Return [x, y] of the center of cell containing provided text 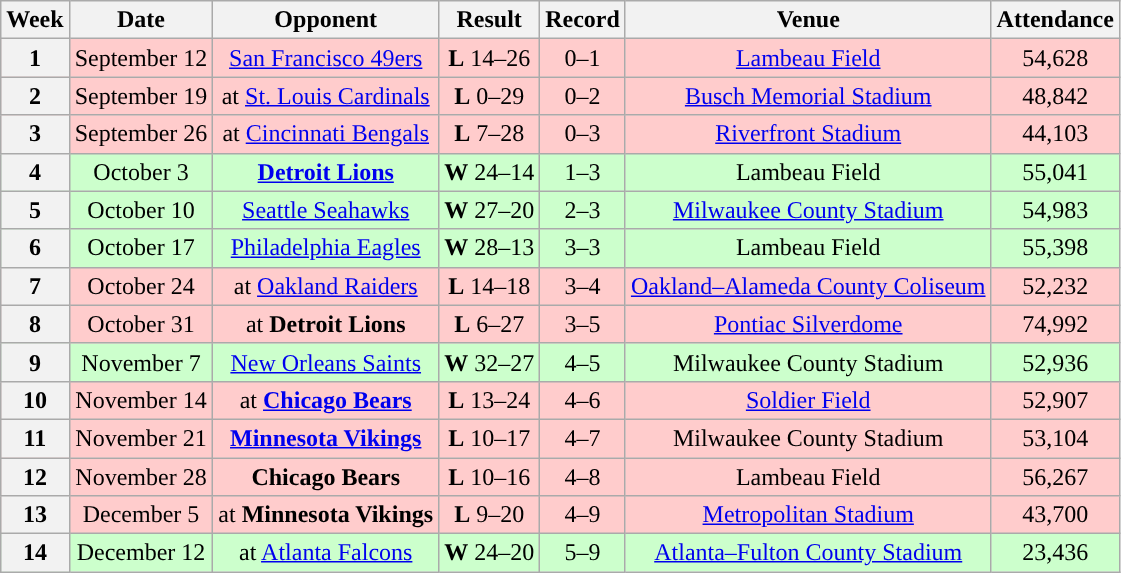
W 24–20 [490, 553]
October 24 [141, 286]
Opponent [326, 20]
at Minnesota Vikings [326, 515]
52,936 [1055, 362]
November 21 [141, 438]
10 [35, 400]
0–2 [583, 96]
at Cincinnati Bengals [326, 134]
54,628 [1055, 58]
L 0–29 [490, 96]
W 32–27 [490, 362]
3–4 [583, 286]
W 28–13 [490, 248]
L 9–20 [490, 515]
55,041 [1055, 172]
L 10–16 [490, 477]
4–7 [583, 438]
Detroit Lions [326, 172]
Minnesota Vikings [326, 438]
Pontiac Silverdome [808, 324]
at St. Louis Cardinals [326, 96]
Venue [808, 20]
November 14 [141, 400]
9 [35, 362]
55,398 [1055, 248]
L 10–17 [490, 438]
L 14–18 [490, 286]
23,436 [1055, 553]
2–3 [583, 210]
3 [35, 134]
September 26 [141, 134]
L 6–27 [490, 324]
48,842 [1055, 96]
4–9 [583, 515]
Philadelphia Eagles [326, 248]
October 31 [141, 324]
13 [35, 515]
L 14–26 [490, 58]
56,267 [1055, 477]
Metropolitan Stadium [808, 515]
November 28 [141, 477]
Soldier Field [808, 400]
Record [583, 20]
44,103 [1055, 134]
New Orleans Saints [326, 362]
Chicago Bears [326, 477]
7 [35, 286]
at Detroit Lions [326, 324]
Busch Memorial Stadium [808, 96]
Oakland–Alameda County Coliseum [808, 286]
43,700 [1055, 515]
74,992 [1055, 324]
October 3 [141, 172]
3–3 [583, 248]
Week [35, 20]
L 13–24 [490, 400]
October 17 [141, 248]
at Oakland Raiders [326, 286]
San Francisco 49ers [326, 58]
Date [141, 20]
0–1 [583, 58]
52,232 [1055, 286]
Atlanta–Fulton County Stadium [808, 553]
2 [35, 96]
Riverfront Stadium [808, 134]
12 [35, 477]
Result [490, 20]
L 7–28 [490, 134]
Seattle Seahawks [326, 210]
December 12 [141, 553]
4 [35, 172]
3–5 [583, 324]
at Chicago Bears [326, 400]
4–8 [583, 477]
53,104 [1055, 438]
1–3 [583, 172]
1 [35, 58]
52,907 [1055, 400]
Attendance [1055, 20]
September 12 [141, 58]
4–6 [583, 400]
8 [35, 324]
5–9 [583, 553]
November 7 [141, 362]
December 5 [141, 515]
6 [35, 248]
5 [35, 210]
4–5 [583, 362]
54,983 [1055, 210]
0–3 [583, 134]
11 [35, 438]
September 19 [141, 96]
at Atlanta Falcons [326, 553]
October 10 [141, 210]
W 24–14 [490, 172]
14 [35, 553]
W 27–20 [490, 210]
